From the cell containing the given text, extract its center point as (X, Y) coordinate. 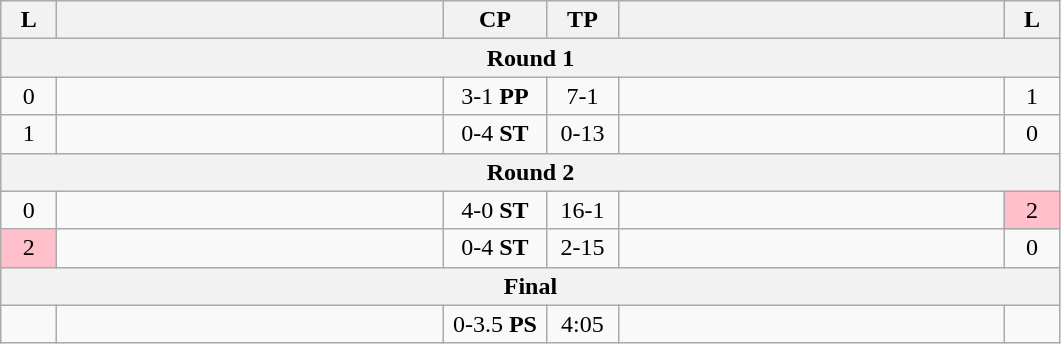
4:05 (582, 324)
TP (582, 20)
3-1 PP (495, 96)
7-1 (582, 96)
0-13 (582, 134)
Final (530, 286)
0-3.5 PS (495, 324)
2-15 (582, 248)
4-0 ST (495, 210)
16-1 (582, 210)
CP (495, 20)
Round 1 (530, 58)
Round 2 (530, 172)
